Capture the cell that displays the provided text and extract its [x, y] central coordinate. 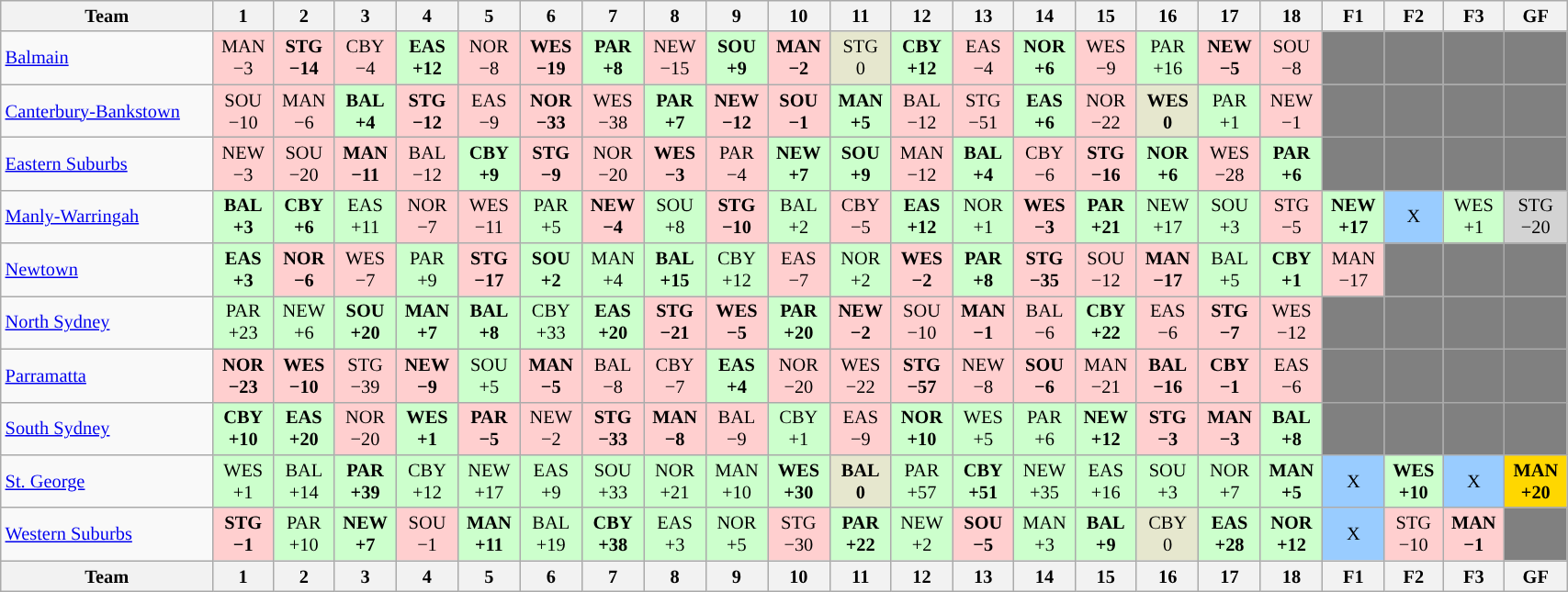
WES0 [1167, 111]
STG−16 [1106, 163]
MAN+20 [1536, 481]
STG−7 [1229, 322]
BAL−9 [737, 429]
NEW+2 [921, 534]
WES−7 [366, 270]
NOR+7 [1229, 481]
WES−5 [737, 322]
St. George [107, 481]
CBY+51 [983, 481]
Eastern Suburbs [107, 163]
PAR−5 [489, 429]
STG−5 [1292, 217]
NOR−7 [426, 217]
BAL+5 [1229, 270]
WES−12 [1292, 322]
WES−38 [612, 111]
EAS+6 [1044, 111]
PAR+9 [426, 270]
STG0 [860, 58]
WES−19 [551, 58]
STG−39 [366, 375]
CBY+22 [1106, 322]
BAL+9 [1106, 534]
South Sydney [107, 429]
STG−35 [1044, 270]
North Sydney [107, 322]
STG−1 [243, 534]
CBY+33 [551, 322]
WES+10 [1414, 481]
PAR+22 [860, 534]
NOR+12 [1292, 534]
EAS+16 [1106, 481]
Western Suburbs [107, 534]
CBY−1 [1229, 375]
SOU−5 [983, 534]
STG−57 [921, 375]
STG−21 [674, 322]
STG−17 [489, 270]
Parramatta [107, 375]
PAR+21 [1106, 217]
PAR+39 [366, 481]
NEW−12 [737, 111]
WES−9 [1106, 58]
CBY−6 [1044, 163]
PAR+57 [921, 481]
Manly-Warringah [107, 217]
NOR−22 [1106, 111]
NEW−9 [426, 375]
MAN−11 [366, 163]
EAS−7 [799, 270]
BAL+15 [674, 270]
PAR−4 [737, 163]
NEW−3 [243, 163]
SOU+5 [489, 375]
STG−9 [551, 163]
SOU−6 [1044, 375]
MAN−8 [674, 429]
NOR−8 [489, 58]
NOR+2 [860, 270]
BAL+19 [551, 534]
STG−12 [426, 111]
BAL+14 [304, 481]
PAR+23 [243, 322]
MAN−2 [799, 58]
PAR+7 [674, 111]
BAL−8 [612, 375]
BAL−16 [1167, 375]
WES−11 [489, 217]
MAN−21 [1106, 375]
NEW+35 [1044, 481]
NOR+10 [921, 429]
STG−33 [612, 429]
NOR+21 [674, 481]
BAL0 [860, 481]
MAN−12 [921, 163]
NEW−4 [612, 217]
MAN+7 [426, 322]
EAS+4 [737, 375]
SOU+33 [612, 481]
NEW+12 [1106, 429]
Balmain [107, 58]
PAR+1 [1229, 111]
WES−10 [304, 375]
SOU+20 [366, 322]
CBY+9 [489, 163]
CBY0 [1167, 534]
STG−14 [304, 58]
NOR+5 [737, 534]
SOU−12 [1106, 270]
NEW−5 [1229, 58]
EAS+11 [366, 217]
MAN−6 [304, 111]
CBY−4 [366, 58]
Canterbury-Bankstown [107, 111]
MAN+3 [1044, 534]
NOR−6 [304, 270]
NOR−23 [243, 375]
NEW+6 [304, 322]
CBY+6 [304, 217]
SOU−8 [1292, 58]
WES+5 [983, 429]
PAR+20 [799, 322]
STG−20 [1536, 217]
EAS+9 [551, 481]
STG−51 [983, 111]
NEW−8 [983, 375]
WES−28 [1229, 163]
SOU+2 [551, 270]
PAR+10 [304, 534]
EAS+28 [1229, 534]
CBY+10 [243, 429]
WES−22 [860, 375]
STG−30 [799, 534]
CBY−7 [674, 375]
WES+30 [799, 481]
Newtown [107, 270]
MAN+11 [489, 534]
SOU−20 [304, 163]
NEW−1 [1292, 111]
SOU+8 [674, 217]
CBY−5 [860, 217]
NEW−15 [674, 58]
PAR+5 [551, 217]
NOR−33 [551, 111]
MAN+4 [612, 270]
BAL+2 [799, 217]
CBY+38 [612, 534]
WES−2 [921, 270]
STG−3 [1167, 429]
BAL−6 [1044, 322]
MAN−5 [551, 375]
MAN+10 [737, 481]
BAL+3 [243, 217]
EAS−4 [983, 58]
NOR+1 [983, 217]
PAR+16 [1167, 58]
